Detect which cell encompasses the target text, then output its [x, y] center coordinate. 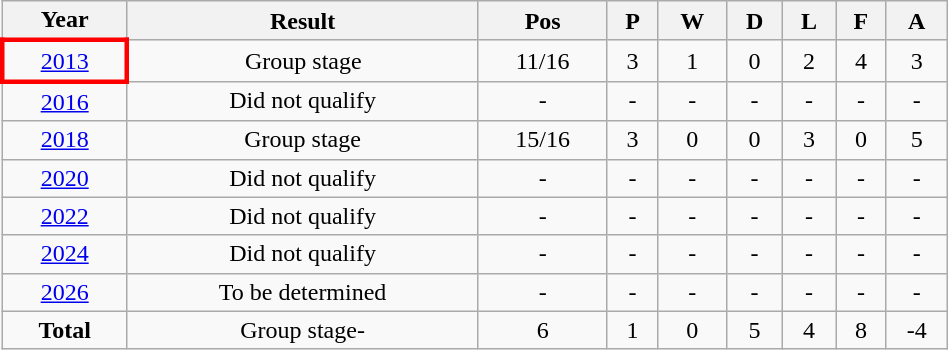
2024 [64, 254]
A [916, 21]
D [755, 21]
2026 [64, 292]
2018 [64, 140]
P [632, 21]
2022 [64, 216]
Pos [542, 21]
W [692, 21]
To be determined [302, 292]
Total [64, 330]
Group stage- [302, 330]
2013 [64, 60]
2016 [64, 101]
11/16 [542, 60]
L [808, 21]
Result [302, 21]
2020 [64, 178]
Year [64, 21]
F [862, 21]
8 [862, 330]
2 [808, 60]
6 [542, 330]
-4 [916, 330]
15/16 [542, 140]
